Capture the cell that displays the provided text and extract its (x, y) central coordinate. 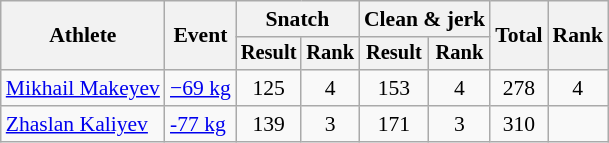
Event (200, 36)
171 (394, 124)
Clean & jerk (424, 19)
−69 kg (200, 88)
-77 kg (200, 124)
139 (269, 124)
Snatch (298, 19)
Zhaslan Kaliyev (83, 124)
Total (518, 36)
125 (269, 88)
Mikhail Makeyev (83, 88)
310 (518, 124)
278 (518, 88)
153 (394, 88)
Athlete (83, 36)
